Capture the cell that displays the provided text and extract its [x, y] central coordinate. 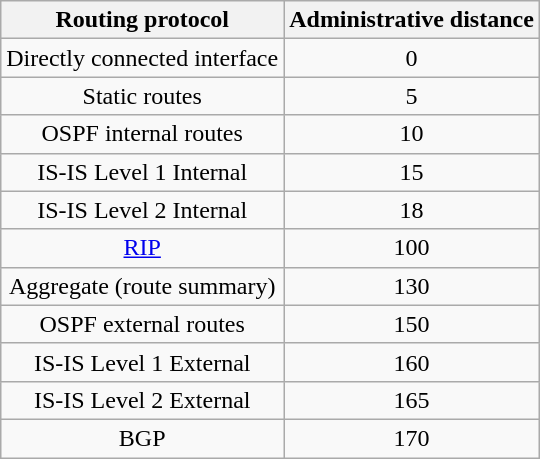
170 [412, 438]
18 [412, 210]
130 [412, 286]
Directly connected interface [142, 58]
Static routes [142, 96]
OSPF external routes [142, 324]
Aggregate (route summary) [142, 286]
5 [412, 96]
OSPF internal routes [142, 134]
165 [412, 400]
IS-IS Level 2 Internal [142, 210]
IS-IS Level 2 External [142, 400]
150 [412, 324]
10 [412, 134]
BGP [142, 438]
15 [412, 172]
IS-IS Level 1 Internal [142, 172]
0 [412, 58]
100 [412, 248]
Routing protocol [142, 20]
Administrative distance [412, 20]
RIP [142, 248]
160 [412, 362]
IS-IS Level 1 External [142, 362]
